Identify which cell holds the provided text, then report its [x, y] central coordinate. 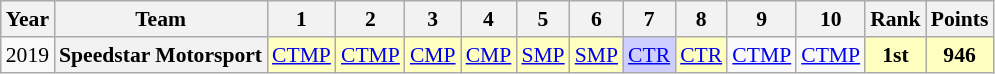
Points [960, 19]
9 [762, 19]
8 [701, 19]
6 [596, 19]
4 [489, 19]
Speedstar Motorsport [160, 55]
3 [433, 19]
946 [960, 55]
Year [28, 19]
Rank [896, 19]
7 [649, 19]
1st [896, 55]
5 [542, 19]
10 [830, 19]
Team [160, 19]
2 [370, 19]
1 [302, 19]
2019 [28, 55]
